Capture the cell that displays the provided text and extract its [x, y] central coordinate. 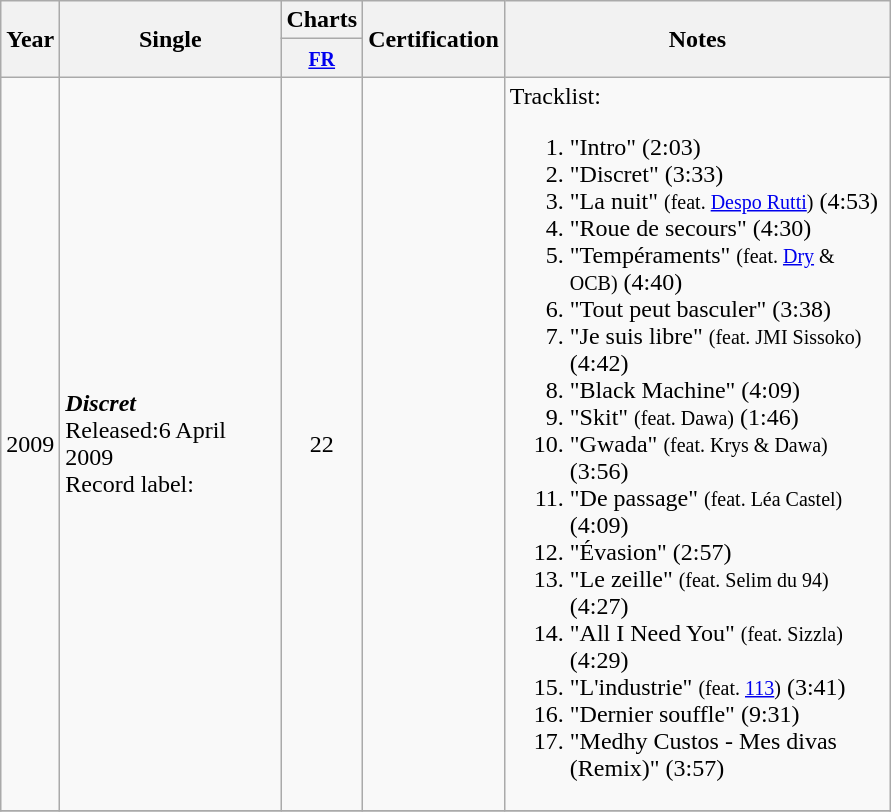
Certification [434, 39]
Charts [322, 20]
Discret Released:6 April 2009 Record label: [170, 444]
Year [30, 39]
Single [170, 39]
FR [322, 58]
2009 [30, 444]
22 [322, 444]
Notes [697, 39]
